Capture the cell that displays the provided text and extract its [x, y] central coordinate. 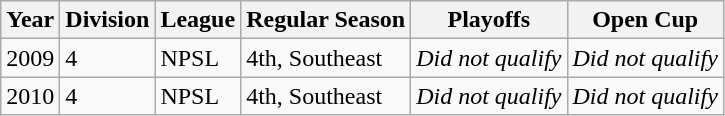
2009 [30, 58]
Playoffs [489, 20]
League [198, 20]
Regular Season [326, 20]
Year [30, 20]
Division [108, 20]
Open Cup [645, 20]
2010 [30, 96]
